Output the (x, y) coordinate of the center of the cell containing the given text.  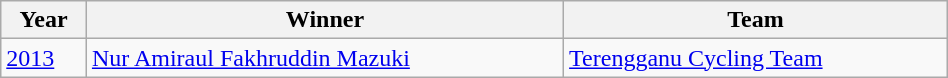
Team (756, 20)
2013 (44, 58)
Year (44, 20)
Winner (324, 20)
Terengganu Cycling Team (756, 58)
Nur Amiraul Fakhruddin Mazuki (324, 58)
